Search for the cell housing the specified text and yield its [x, y] center coordinate. 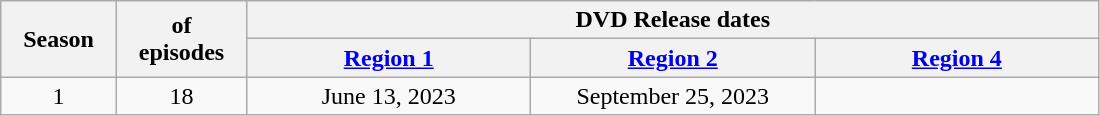
Region 1 [389, 58]
1 [59, 96]
Region 2 [673, 58]
ofepisodes [181, 39]
June 13, 2023 [389, 96]
Region 4 [957, 58]
Season [59, 39]
DVD Release dates [673, 20]
September 25, 2023 [673, 96]
18 [181, 96]
